Scan for the cell matching the given text and deliver its (X, Y) coordinate at center. 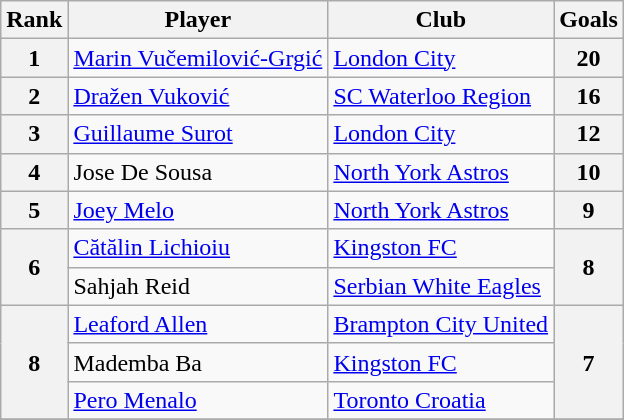
2 (34, 96)
Pero Menalo (198, 400)
4 (34, 172)
Player (198, 20)
Mademba Ba (198, 362)
9 (589, 210)
Guillaume Surot (198, 134)
20 (589, 58)
Joey Melo (198, 210)
Sahjah Reid (198, 286)
6 (34, 267)
Rank (34, 20)
Marin Vučemilović-Grgić (198, 58)
7 (589, 362)
Club (441, 20)
Brampton City United (441, 324)
Goals (589, 20)
12 (589, 134)
16 (589, 96)
1 (34, 58)
Serbian White Eagles (441, 286)
Dražen Vuković (198, 96)
10 (589, 172)
Cătălin Lichioiu (198, 248)
5 (34, 210)
Toronto Croatia (441, 400)
Jose De Sousa (198, 172)
3 (34, 134)
Leaford Allen (198, 324)
SC Waterloo Region (441, 96)
